Find where the given text appears and provide that cell's center as [X, Y] coordinate. 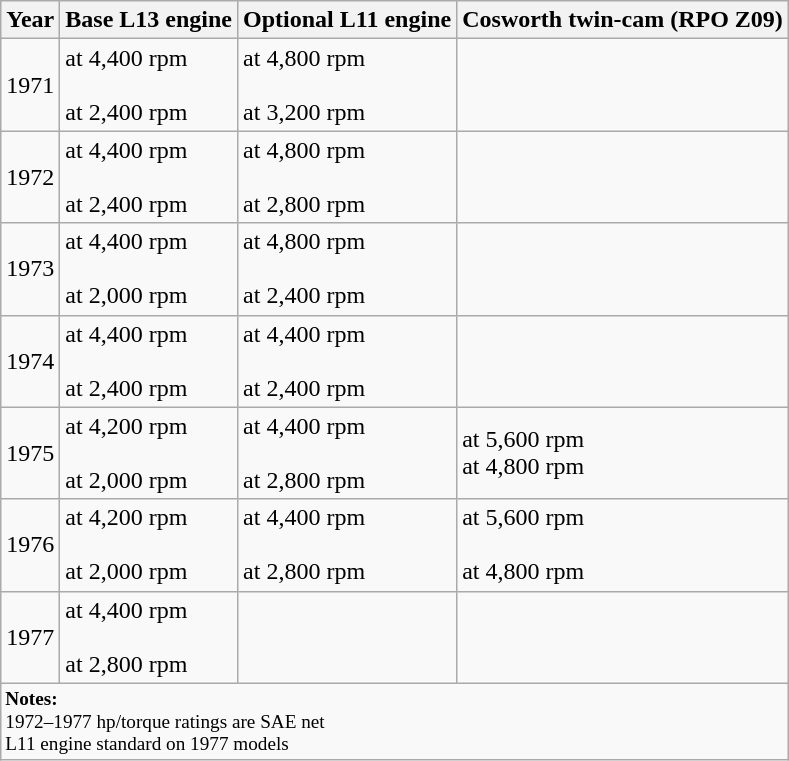
Optional L11 engine [348, 20]
Cosworth twin-cam (RPO Z09) [623, 20]
1974 [30, 361]
Base L13 engine [149, 20]
at 4,400 rpm at 2,000 rpm [149, 269]
at 4,800 rpm at 2,800 rpm [348, 177]
Year [30, 20]
1975 [30, 453]
at 4,800 rpm at 3,200 rpm [348, 85]
1972 [30, 177]
at 4,800 rpm at 2,400 rpm [348, 269]
1976 [30, 545]
1973 [30, 269]
1977 [30, 637]
Notes:1972–1977 hp/torque ratings are SAE netL11 engine standard on 1977 models [395, 722]
1971 [30, 85]
